Locate the cell with the specified text and output its (X, Y) center coordinate. 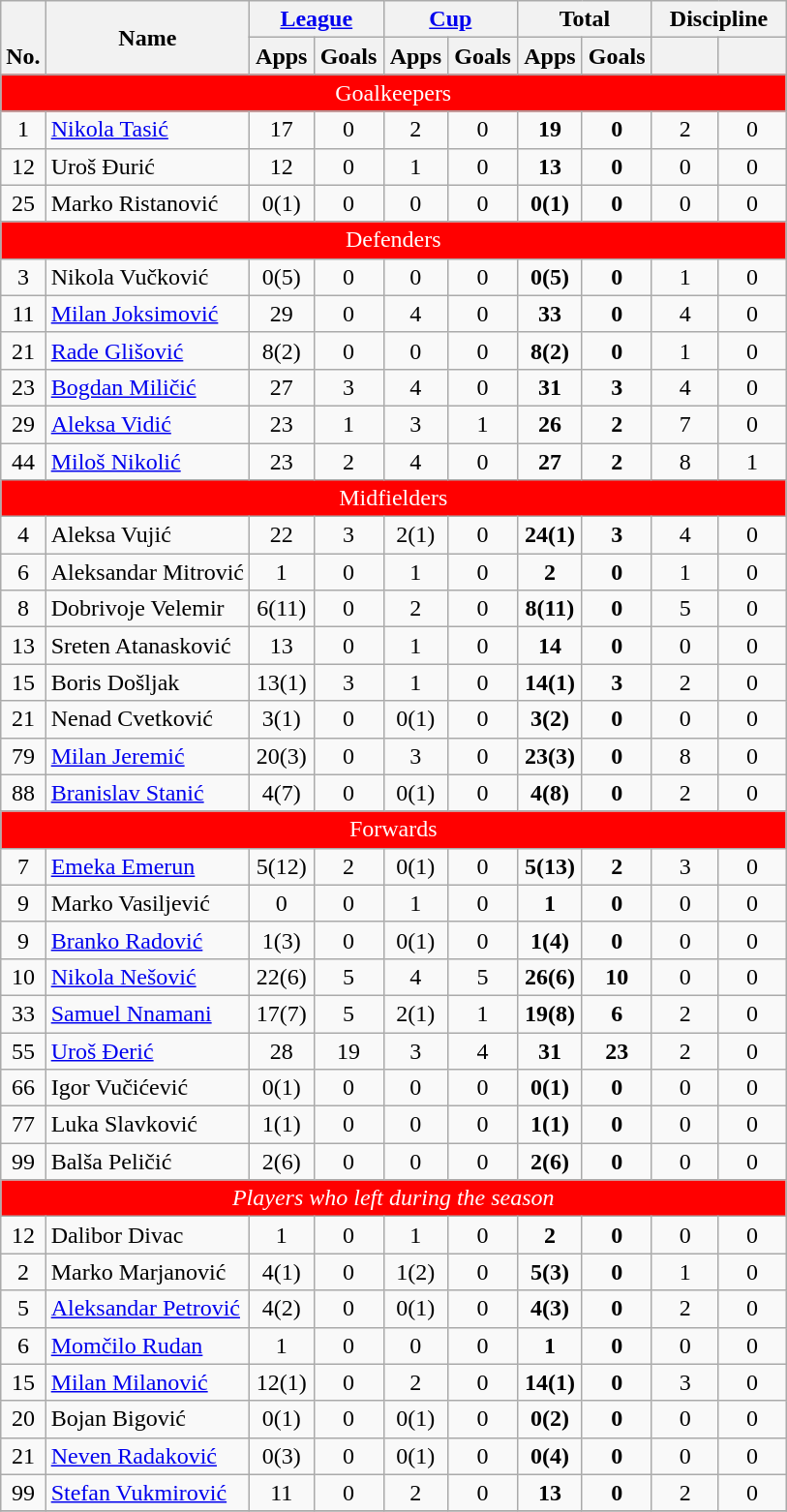
Nenad Cvetković (147, 719)
4(1) (283, 1272)
Uroš Đurić (147, 166)
88 (23, 793)
Nikola Tasić (147, 130)
55 (23, 1050)
1(2) (416, 1272)
Samuel Nnamani (147, 1013)
23(3) (550, 756)
20(3) (283, 756)
4(2) (283, 1309)
66 (23, 1088)
Marko Marjanović (147, 1272)
22(6) (283, 977)
Uroš Đerić (147, 1050)
Sreten Atanasković (147, 646)
Aleksa Vujić (147, 535)
Aleksandar Petrović (147, 1309)
13(1) (283, 682)
Rade Glišović (147, 350)
1(4) (550, 940)
Discipline (718, 19)
17 (283, 130)
3(2) (550, 719)
5(13) (550, 866)
28 (283, 1050)
Dalibor Divac (147, 1235)
6(11) (283, 609)
Milan Joksimović (147, 314)
5(12) (283, 866)
4(7) (283, 793)
Forwards (393, 830)
League (318, 19)
17(7) (283, 1013)
19(8) (550, 1013)
Miloš Nikolić (147, 462)
0(4) (550, 1456)
4(3) (550, 1309)
Neven Radaković (147, 1456)
Branko Radović (147, 940)
0(3) (283, 1456)
Defenders (393, 240)
Bojan Bigović (147, 1419)
Igor Vučićević (147, 1088)
26 (550, 424)
Bogdan Miličić (147, 387)
No. (23, 38)
4(8) (550, 793)
Name (147, 38)
Aleksa Vidić (147, 424)
Stefan Vukmirović (147, 1493)
Momčilo Rudan (147, 1346)
5(3) (550, 1272)
26(6) (550, 977)
44 (23, 462)
25 (23, 203)
Nikola Vučković (147, 277)
Players who left during the season (393, 1198)
3(1) (283, 719)
22 (283, 535)
79 (23, 756)
Marko Ristanović (147, 203)
77 (23, 1125)
8(11) (550, 609)
Goalkeepers (393, 93)
1(3) (283, 940)
Branislav Stanić (147, 793)
Total (585, 19)
Boris Došljak (147, 682)
Marko Vasiljević (147, 903)
Balša Peličić (147, 1162)
20 (23, 1419)
Milan Jeremić (147, 756)
Aleksandar Mitrović (147, 572)
0(2) (550, 1419)
Cup (451, 19)
Emeka Emerun (147, 866)
Luka Slavković (147, 1125)
14 (550, 646)
Milan Milanović (147, 1382)
24(1) (550, 535)
Dobrivoje Velemir (147, 609)
12(1) (283, 1382)
Nikola Nešović (147, 977)
Midfielders (393, 499)
